Capture the cell that displays the provided text and extract its [X, Y] central coordinate. 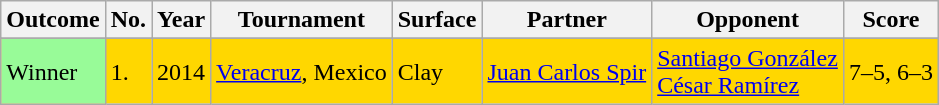
1. [128, 72]
Juan Carlos Spir [567, 72]
Outcome [53, 20]
Winner [53, 72]
No. [128, 20]
Santiago González César Ramírez [748, 72]
Score [890, 20]
Veracruz, Mexico [302, 72]
Surface [437, 20]
Tournament [302, 20]
Year [182, 20]
Opponent [748, 20]
Partner [567, 20]
2014 [182, 72]
Clay [437, 72]
7–5, 6–3 [890, 72]
